Identify which cell holds the provided text, then report its [x, y] central coordinate. 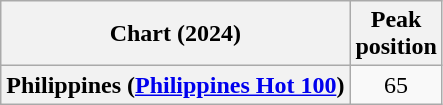
Peakposition [396, 34]
Chart (2024) [176, 34]
Philippines (Philippines Hot 100) [176, 85]
65 [396, 85]
